Locate the cell with the specified text and output its [x, y] center coordinate. 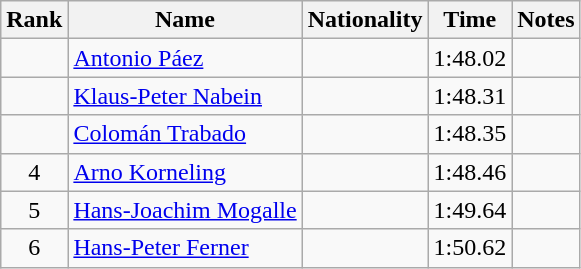
1:49.64 [470, 210]
Antonio Páez [185, 58]
Hans-Peter Ferner [185, 248]
Rank [34, 20]
Notes [546, 20]
1:48.31 [470, 96]
5 [34, 210]
Klaus-Peter Nabein [185, 96]
1:50.62 [470, 248]
Time [470, 20]
4 [34, 172]
6 [34, 248]
Nationality [365, 20]
1:48.35 [470, 134]
Hans-Joachim Mogalle [185, 210]
Colomán Trabado [185, 134]
1:48.46 [470, 172]
Arno Korneling [185, 172]
1:48.02 [470, 58]
Name [185, 20]
